Determine the [X, Y] coordinate at the center of the cell enclosing the given text.  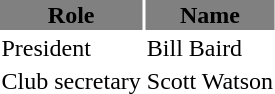
Bill Baird [210, 48]
Role [71, 15]
President [71, 48]
Name [210, 15]
